Identify which cell holds the provided text, then report its (x, y) central coordinate. 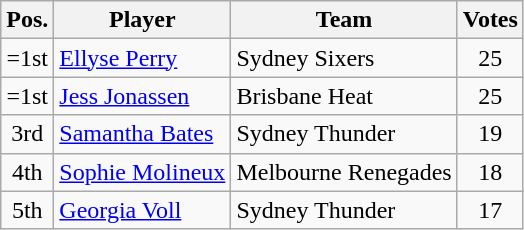
Ellyse Perry (142, 58)
Brisbane Heat (344, 96)
17 (490, 210)
Pos. (28, 20)
18 (490, 172)
Player (142, 20)
Votes (490, 20)
Sydney Sixers (344, 58)
Samantha Bates (142, 134)
3rd (28, 134)
19 (490, 134)
Jess Jonassen (142, 96)
Melbourne Renegades (344, 172)
5th (28, 210)
Sophie Molineux (142, 172)
Georgia Voll (142, 210)
Team (344, 20)
4th (28, 172)
